Return (x, y) of the center of cell containing provided text 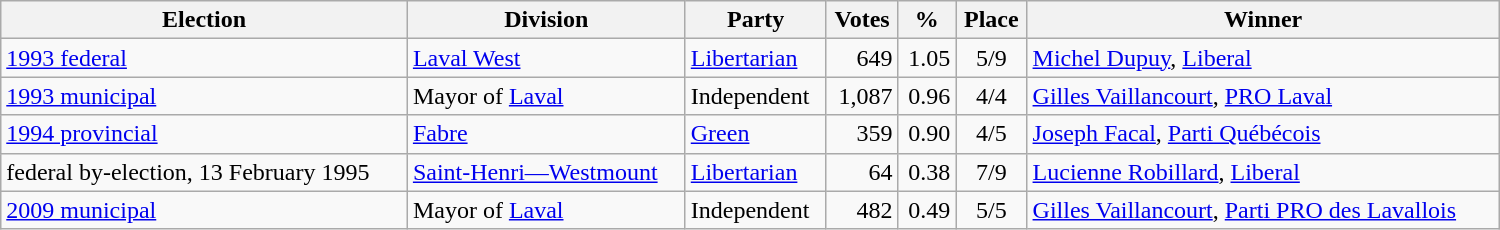
Gilles Vaillancourt, Parti PRO des Lavallois (1263, 210)
Winner (1263, 20)
5/5 (992, 210)
1994 provincial (204, 134)
4/4 (992, 96)
Division (546, 20)
0.49 (927, 210)
Votes (862, 20)
7/9 (992, 172)
1993 municipal (204, 96)
Joseph Facal, Parti Québécois (1263, 134)
0.38 (927, 172)
359 (862, 134)
4/5 (992, 134)
2009 municipal (204, 210)
Saint-Henri—Westmount (546, 172)
482 (862, 210)
Party (756, 20)
Lucienne Robillard, Liberal (1263, 172)
federal by-election, 13 February 1995 (204, 172)
1.05 (927, 58)
0.90 (927, 134)
1,087 (862, 96)
Fabre (546, 134)
Gilles Vaillancourt, PRO Laval (1263, 96)
Michel Dupuy, Liberal (1263, 58)
% (927, 20)
Laval West (546, 58)
0.96 (927, 96)
1993 federal (204, 58)
5/9 (992, 58)
649 (862, 58)
Election (204, 20)
Green (756, 134)
64 (862, 172)
Place (992, 20)
